From the cell containing the given text, extract its center point as [X, Y] coordinate. 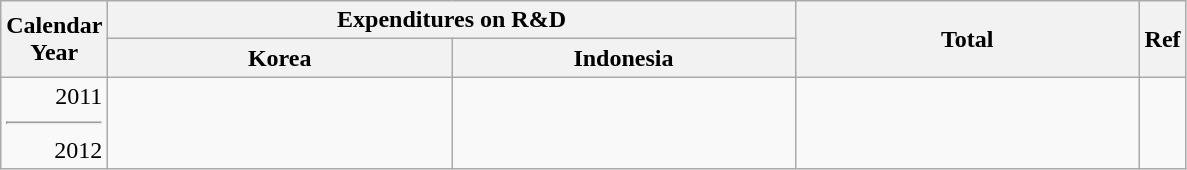
Ref [1162, 39]
Korea [280, 58]
CalendarYear [54, 39]
Expenditures on R&D [452, 20]
2011 2012 [54, 123]
Indonesia [624, 58]
Total [967, 39]
